Return [X, Y] of the center of cell containing provided text 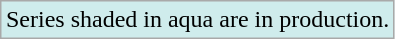
Series shaded in aqua are in production. [197, 19]
